Determine the [X, Y] coordinate at the center of the cell enclosing the given text.  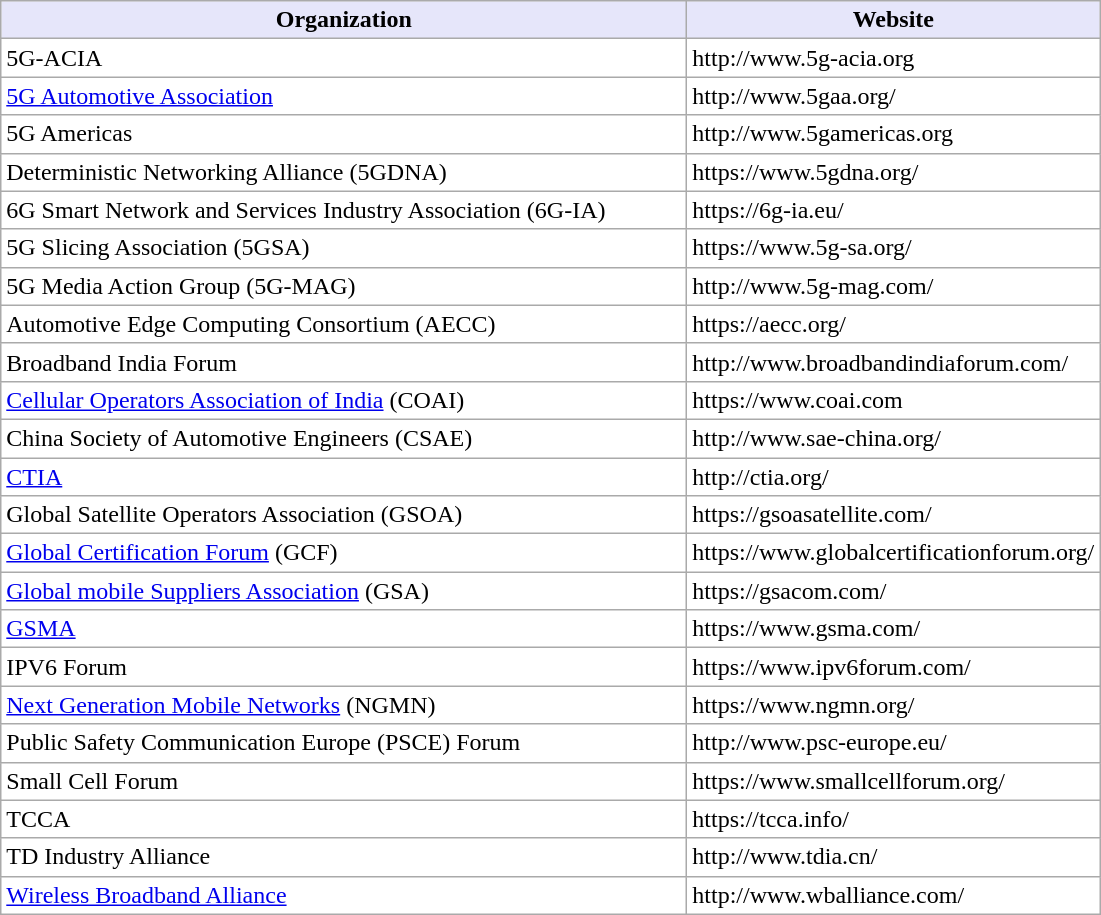
5G Automotive Association [344, 96]
5G Americas [344, 134]
Next Generation Mobile Networks (NGMN) [344, 705]
Broadband India Forum [344, 362]
TCCA [344, 819]
6G Smart Network and Services Industry Association (6G-IA) [344, 210]
Cellular Operators Association of India (COAI) [344, 400]
http://www.psc-europe.eu/ [894, 743]
TD Industry Alliance [344, 857]
http://www.broadbandindiaforum.com/ [894, 362]
GSMA [344, 629]
Global mobile Suppliers Association (GSA) [344, 591]
Global Satellite Operators Association (GSOA) [344, 515]
5G-ACIA [344, 58]
https://www.coai.com [894, 400]
China Society of Automotive Engineers (CSAE) [344, 438]
http://www.5g-acia.org [894, 58]
https://www.gsma.com/ [894, 629]
https://www.globalcertificationforum.org/ [894, 553]
5G Media Action Group (5G-MAG) [344, 286]
Organization [344, 20]
Global Certification Forum (GCF) [344, 553]
Public Safety Communication Europe (PSCE) Forum [344, 743]
http://www.5g-mag.com/ [894, 286]
Automotive Edge Computing Consortium (AECC) [344, 324]
Website [894, 20]
https://gsoasatellite.com/ [894, 515]
https://tcca.info/ [894, 819]
https://www.smallcellforum.org/ [894, 781]
https://aecc.org/ [894, 324]
Wireless Broadband Alliance [344, 895]
5G Slicing Association (5GSA) [344, 248]
Deterministic Networking Alliance (5GDNA) [344, 172]
http://www.5gamericas.org [894, 134]
https://gsacom.com/ [894, 591]
http://www.sae-china.org/ [894, 438]
https://www.ngmn.org/ [894, 705]
CTIA [344, 477]
Small Cell Forum [344, 781]
http://www.wballiance.com/ [894, 895]
http://ctia.org/ [894, 477]
https://www.5g-sa.org/ [894, 248]
http://www.tdia.cn/ [894, 857]
IPV6 Forum [344, 667]
https://6g-ia.eu/ [894, 210]
http://www.5gaa.org/ [894, 96]
https://www.ipv6forum.com/ [894, 667]
https://www.5gdna.org/ [894, 172]
